From the cell containing the given text, extract its center point as [X, Y] coordinate. 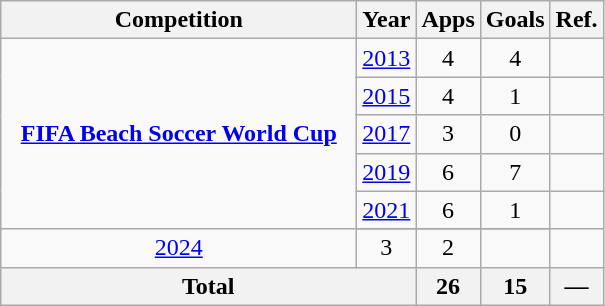
Total [208, 286]
0 [515, 134]
2019 [386, 172]
FIFA Beach Soccer World Cup [179, 134]
2015 [386, 96]
Ref. [576, 20]
2017 [386, 134]
Apps [448, 20]
2021 [386, 210]
Goals [515, 20]
— [576, 286]
Year [386, 20]
2 [448, 248]
Competition [179, 20]
26 [448, 286]
2024 [179, 248]
15 [515, 286]
2013 [386, 58]
7 [515, 172]
